For the text-containing cell, return its midpoint in (X, Y) coordinate format. 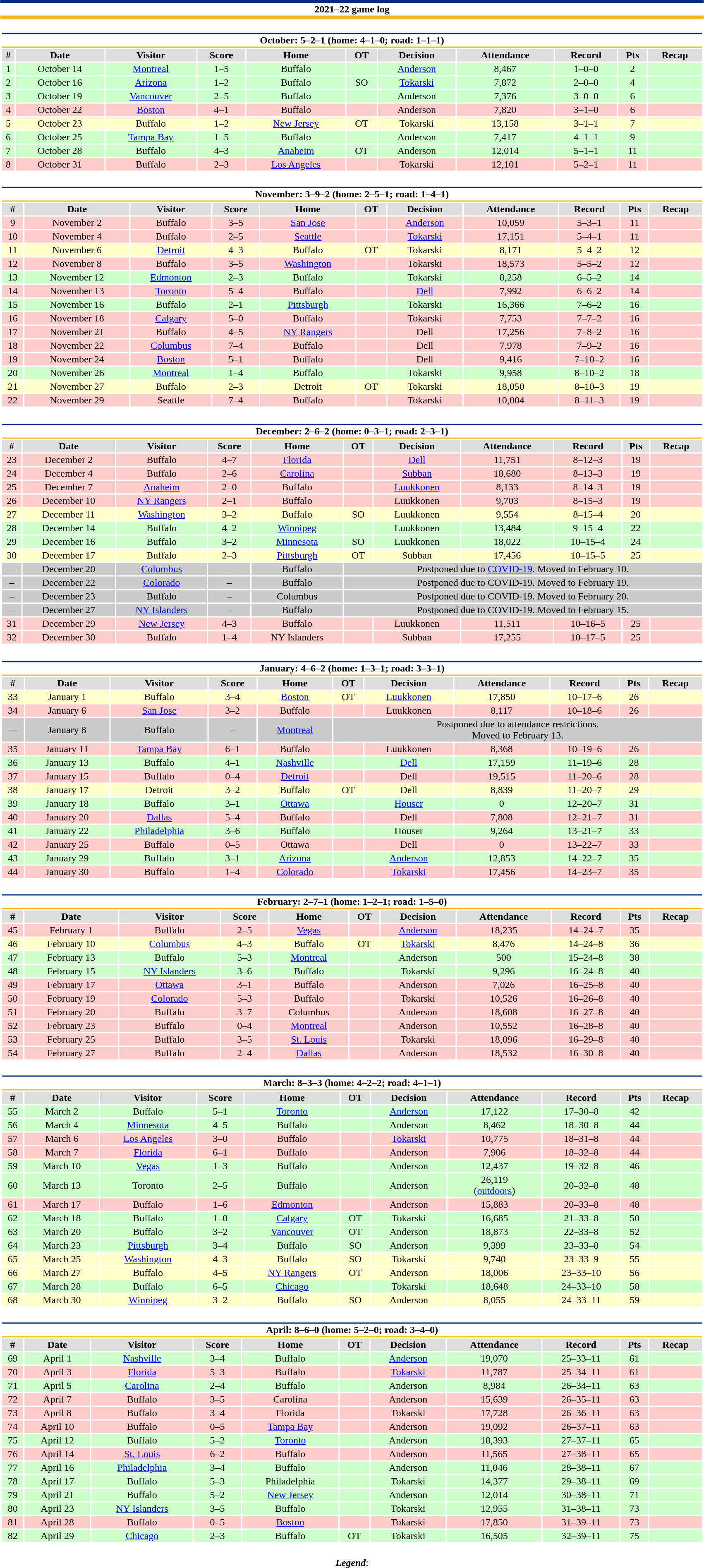
March 18 (62, 1218)
February 20 (71, 1012)
21–33–8 (582, 1218)
Postponed due to COVID-19. Moved to February 15. (523, 610)
April 29 (57, 1536)
17–30–8 (582, 1112)
December 23 (69, 596)
10–17–5 (588, 638)
December 29 (69, 623)
8–12–3 (588, 460)
19,070 (494, 1358)
Postponed due to COVID-19. Moved to February 10. (523, 569)
November 8 (77, 264)
10–15–5 (588, 556)
7–8–2 (589, 332)
8,171 (510, 250)
January 1 (67, 697)
March 7 (62, 1152)
10,775 (495, 1139)
26–36–11 (581, 1413)
15,883 (495, 1204)
7,808 (501, 817)
68 (12, 1300)
8–15–3 (588, 501)
47 (12, 958)
13 (12, 278)
17,151 (510, 236)
18,648 (495, 1286)
December 30 (69, 638)
March 2 (62, 1112)
7,906 (495, 1152)
January 18 (67, 804)
10–15–4 (588, 542)
February: 2–7–1 (home: 1–2–1; road: 1–5–0) (352, 902)
32–39–11 (581, 1536)
77 (12, 1467)
9,703 (507, 501)
April 3 (57, 1372)
October 31 (60, 164)
30 (12, 556)
11,511 (507, 623)
4–1–1 (586, 137)
April 28 (57, 1522)
April 16 (57, 1467)
February 10 (71, 944)
February 17 (71, 985)
10–16–5 (588, 623)
26,119(outdoors) (495, 1185)
December 27 (69, 610)
December 14 (69, 528)
34 (12, 710)
51 (12, 1012)
November 4 (77, 236)
15–24–8 (586, 958)
8,984 (494, 1386)
3–1–1 (586, 124)
15,639 (494, 1400)
26–35–11 (581, 1400)
11,046 (494, 1467)
November 6 (77, 250)
6–6–2 (589, 291)
January 17 (67, 790)
April 8 (57, 1413)
5–4–1 (589, 236)
45 (12, 930)
500 (504, 958)
1–3 (220, 1166)
February 15 (71, 971)
26–37–11 (581, 1427)
24–33–11 (582, 1300)
— (12, 730)
January 8 (67, 730)
8,467 (505, 69)
9,554 (507, 514)
October 19 (60, 96)
April 23 (57, 1509)
60 (12, 1185)
9,740 (495, 1259)
14–24–8 (586, 944)
66 (12, 1273)
16–30–8 (586, 1053)
March 4 (62, 1125)
February 23 (71, 1026)
December: 2–6–2 (home: 0–3–1; road: 2–3–1) (352, 431)
7–6–2 (589, 305)
8–14–3 (588, 487)
19–32–8 (582, 1166)
13,484 (507, 528)
13–21–7 (584, 831)
April 10 (57, 1427)
14,377 (494, 1482)
March 28 (62, 1286)
February 1 (71, 930)
November 29 (77, 400)
6–5–2 (589, 278)
3–0 (220, 1139)
1–0–0 (586, 69)
11–20–6 (584, 777)
December 17 (69, 556)
October 16 (60, 82)
4–2 (230, 528)
8–11–3 (589, 400)
November 24 (77, 360)
12,101 (505, 164)
March 20 (62, 1232)
18,532 (504, 1053)
17,122 (495, 1112)
16–24–8 (586, 971)
Postponed due to COVID-19. Moved to February 19. (523, 583)
October 14 (60, 69)
3–0–0 (586, 96)
17,728 (494, 1413)
December 20 (69, 569)
March 17 (62, 1204)
18–31–8 (582, 1139)
April 14 (57, 1454)
December 7 (69, 487)
8,055 (495, 1300)
11,565 (494, 1454)
74 (12, 1427)
23–33–8 (582, 1246)
2–0 (230, 487)
February 25 (71, 1040)
17,159 (501, 762)
January 15 (67, 777)
11,787 (494, 1372)
March 13 (62, 1185)
January 20 (67, 817)
November 26 (77, 373)
March 27 (62, 1273)
November 18 (77, 318)
9,958 (510, 373)
March 6 (62, 1139)
14–24–7 (586, 930)
October: 5–2–1 (home: 4–1–0; road: 1–1–1) (352, 41)
11–19–6 (584, 762)
10,552 (504, 1026)
1–6 (220, 1204)
1 (8, 69)
April 5 (57, 1386)
November: 3–9–2 (home: 2–5–1; road: 1–4–1) (352, 194)
January 29 (67, 858)
17,255 (507, 638)
23–33–10 (582, 1273)
February 13 (71, 958)
14–23–7 (584, 872)
14–22–7 (584, 858)
November 13 (77, 291)
9,416 (510, 360)
81 (12, 1522)
Postponed due to COVID-19. Moved to February 20. (523, 596)
8,133 (507, 487)
39 (12, 804)
27–37–11 (581, 1440)
3–7 (245, 1012)
10 (12, 236)
18,096 (504, 1040)
7,376 (505, 96)
16–25–8 (586, 985)
November 16 (77, 305)
6–5 (220, 1286)
18,050 (510, 387)
April 1 (57, 1358)
9–15–4 (588, 528)
March: 8–3–3 (home: 4–2–2; road: 4–1–1) (352, 1083)
7,872 (505, 82)
27 (12, 514)
23 (12, 460)
November 27 (77, 387)
6–2 (218, 1454)
11,751 (507, 460)
30–38–11 (581, 1495)
7–7–2 (589, 318)
27–38–11 (581, 1454)
4–7 (230, 460)
20–32–8 (582, 1185)
October 25 (60, 137)
64 (12, 1246)
9,264 (501, 831)
March 25 (62, 1259)
7–10–2 (589, 360)
62 (12, 1218)
March 10 (62, 1166)
December 4 (69, 474)
10–18–6 (584, 710)
7,753 (510, 318)
12,853 (501, 858)
1–0 (220, 1218)
December 2 (69, 460)
8,476 (504, 944)
January 25 (67, 844)
8,462 (495, 1125)
7,026 (504, 985)
16–28–8 (586, 1026)
13–22–7 (584, 844)
18,006 (495, 1273)
18,873 (495, 1232)
70 (12, 1372)
79 (12, 1495)
January 13 (67, 762)
April 12 (57, 1440)
8,839 (501, 790)
2–6 (230, 474)
8 (8, 164)
32 (12, 638)
26–34–11 (581, 1386)
April: 8–6–0 (home: 5–2–0; road: 3–4–0) (352, 1330)
19,092 (494, 1427)
18,573 (510, 264)
23–33–9 (582, 1259)
31–38–11 (581, 1509)
January 22 (67, 831)
8–13–3 (588, 474)
5–4–2 (589, 250)
November 22 (77, 345)
January 6 (67, 710)
5 (8, 124)
12–20–7 (584, 804)
29–38–11 (581, 1482)
16–29–8 (586, 1040)
16–27–8 (586, 1012)
13,158 (505, 124)
5–3–1 (589, 223)
18,680 (507, 474)
8–15–4 (588, 514)
22–33–8 (582, 1232)
57 (12, 1139)
November 12 (77, 278)
16–26–8 (586, 998)
9,296 (504, 971)
10–17–6 (584, 697)
December 22 (69, 583)
28–38–11 (581, 1467)
37 (12, 777)
October 23 (60, 124)
April 21 (57, 1495)
3 (8, 96)
December 11 (69, 514)
25–34–11 (581, 1372)
16,505 (494, 1536)
7,978 (510, 345)
9,399 (495, 1246)
January 11 (67, 749)
Postponed due to attendance restrictions.Moved to February 13. (517, 730)
12,955 (494, 1509)
November 2 (77, 223)
April 7 (57, 1400)
2021–22 game log (352, 9)
5–5–2 (589, 264)
5–2–1 (586, 164)
8,117 (501, 710)
18,235 (504, 930)
17 (12, 332)
24–33–10 (582, 1286)
February 27 (71, 1053)
7,992 (510, 291)
72 (12, 1400)
41 (12, 831)
April 17 (57, 1482)
18–30–8 (582, 1125)
76 (12, 1454)
11–20–7 (584, 790)
18,393 (494, 1440)
8–10–2 (589, 373)
10,004 (510, 400)
3–1–0 (586, 110)
7,417 (505, 137)
February 19 (71, 998)
18–32–8 (582, 1152)
5–0 (236, 318)
8,368 (501, 749)
2–0–0 (586, 82)
October 22 (60, 110)
49 (12, 985)
7–9–2 (589, 345)
March 23 (62, 1246)
5–1–1 (586, 151)
16,366 (510, 305)
March 30 (62, 1300)
8–10–3 (589, 387)
78 (12, 1482)
80 (12, 1509)
October 28 (60, 151)
10,526 (504, 998)
31–39–11 (581, 1522)
8,258 (510, 278)
15 (12, 305)
82 (12, 1536)
7,820 (505, 110)
10,059 (510, 223)
12,437 (495, 1166)
12–21–7 (584, 817)
19,515 (501, 777)
16,685 (495, 1218)
17,256 (510, 332)
December 10 (69, 501)
10–19–6 (584, 749)
18,608 (504, 1012)
January: 4–6–2 (home: 1–3–1; road: 3–3–1) (352, 669)
18,022 (507, 542)
January 30 (67, 872)
November 21 (77, 332)
53 (12, 1040)
21 (12, 387)
December 16 (69, 542)
43 (12, 858)
20–33–8 (582, 1204)
25–33–11 (581, 1358)
